Return the (x, y) coordinate for the center point of the cell that contains the specified text.  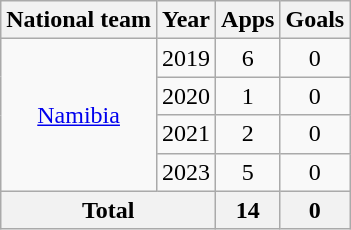
1 (248, 96)
14 (248, 210)
Namibia (79, 115)
6 (248, 58)
Total (108, 210)
2021 (186, 134)
Year (186, 20)
2019 (186, 58)
Apps (248, 20)
Goals (315, 20)
2020 (186, 96)
National team (79, 20)
2023 (186, 172)
5 (248, 172)
2 (248, 134)
